Identify which cell holds the provided text, then report its [x, y] central coordinate. 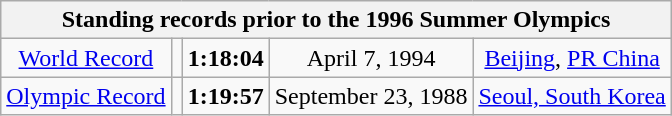
1:19:57 [226, 96]
1:18:04 [226, 58]
Olympic Record [86, 96]
Seoul, South Korea [572, 96]
Beijing, PR China [572, 58]
Standing records prior to the 1996 Summer Olympics [336, 20]
April 7, 1994 [371, 58]
September 23, 1988 [371, 96]
World Record [86, 58]
